Search for the cell housing the specified text and yield its (X, Y) center coordinate. 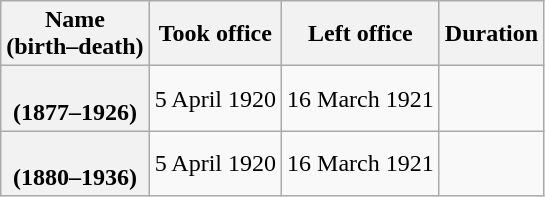
Name(birth–death) (75, 34)
Took office (215, 34)
(1880–1936) (75, 164)
Duration (491, 34)
Left office (361, 34)
(1877–1926) (75, 98)
